Return the (x, y) coordinate for the center point of the cell that contains the specified text.  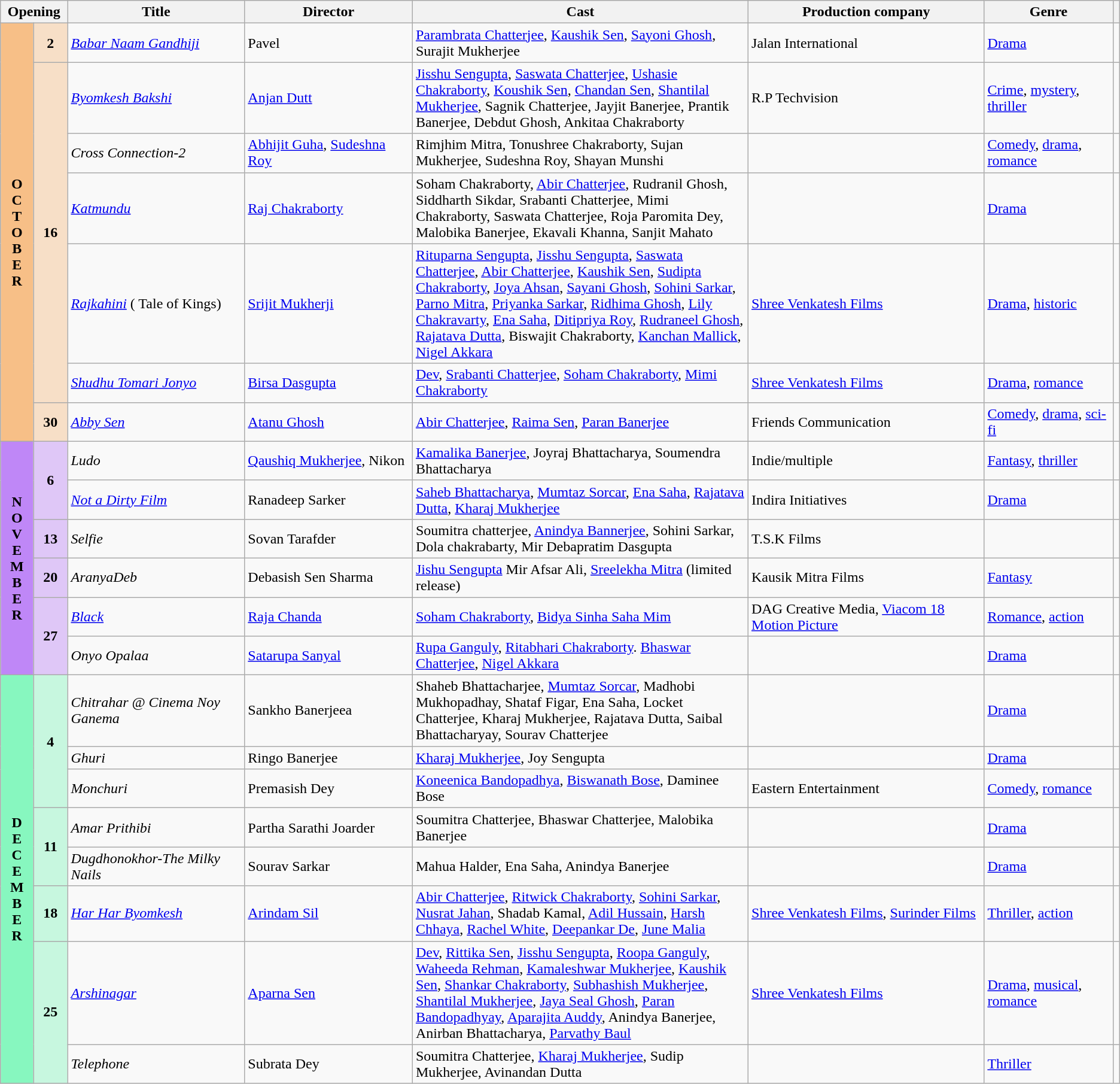
Ringo Banerjee (329, 758)
Monchuri (156, 789)
Rajkahini ( Tale of Kings) (156, 303)
Title (156, 12)
Selfie (156, 539)
18 (50, 913)
DECEMBER (17, 879)
Abir Chatterjee, Ritwick Chakraborty, Sohini Sarkar, Nusrat Jahan, Shadab Kamal, Adil Hussain, Harsh Chhaya, Rachel White, Deepankar De, June Malia (580, 913)
Comedy, drama, romance (1048, 153)
T.S.K Films (866, 539)
Indie/multiple (866, 461)
Atanu Ghosh (329, 421)
Jalan International (866, 43)
Production company (866, 12)
Drama, historic (1048, 303)
25 (50, 1012)
Director (329, 12)
Kharaj Mukherjee, Joy Sengupta (580, 758)
Saheb Bhattacharya, Mumtaz Sorcar, Ena Saha, Rajatava Dutta, Kharaj Mukherjee (580, 499)
Soumitra Chatterjee, Kharaj Mukherjee, Sudip Mukherjee, Avinandan Dutta (580, 1064)
Cast (580, 12)
Har Har Byomkesh (156, 913)
Amar Prithibi (156, 827)
30 (50, 421)
Mahua Halder, Ena Saha, Anindya Banerjee (580, 867)
Kamalika Banerjee, Joyraj Bhattacharya, Soumendra Bhattacharya (580, 461)
Indira Initiatives (866, 499)
Fantasy, thriller (1048, 461)
Byomkesh Bakshi (156, 98)
Debasish Sen Sharma (329, 577)
Premasish Dey (329, 789)
Koneenica Bandopadhya, Biswanath Bose, Daminee Bose (580, 789)
Comedy, romance (1048, 789)
Romance, action (1048, 617)
Black (156, 617)
27 (50, 636)
Abhijit Guha, Sudeshna Roy (329, 153)
Ludo (156, 461)
Aparna Sen (329, 992)
Arshinagar (156, 992)
Abir Chatterjee, Raima Sen, Paran Banerjee (580, 421)
Friends Communication (866, 421)
Ranadeep Sarker (329, 499)
Kausik Mitra Films (866, 577)
Sovan Tarafder (329, 539)
11 (50, 847)
Not a Dirty Film (156, 499)
Babar Naam Gandhiji (156, 43)
Soumitra Chatterjee, Bhaswar Chatterjee, Malobika Banerjee (580, 827)
Chitrahar @ Cinema Noy Ganema (156, 711)
Rimjhim Mitra, Tonushree Chakraborty, Sujan Mukherjee, Sudeshna Roy, Shayan Munshi (580, 153)
Drama, romance (1048, 383)
2 (50, 43)
Katmundu (156, 208)
Jishu Sengupta Mir Afsar Ali, Sreelekha Mitra (limited release) (580, 577)
Arindam Sil (329, 913)
R.P Techvision (866, 98)
Onyo Opalaa (156, 656)
OCTOBER (17, 232)
Dev, Srabanti Chatterjee, Soham Chakraborty, Mimi Chakraborty (580, 383)
DAG Creative Media, Viacom 18 Motion Picture (866, 617)
Soham Chakraborty, Bidya Sinha Saha Mim (580, 617)
Cross Connection-2 (156, 153)
NOVEMBER (17, 558)
20 (50, 577)
Shudhu Tomari Jonyo (156, 383)
Birsa Dasgupta (329, 383)
Sourav Sarkar (329, 867)
Abby Sen (156, 421)
Rupa Ganguly, Ritabhari Chakraborty. Bhaswar Chatterjee, Nigel Akkara (580, 656)
AranyaDeb (156, 577)
Anjan Dutt (329, 98)
Crime, mystery, thriller (1048, 98)
Eastern Entertainment (866, 789)
Raj Chakraborty (329, 208)
Opening (34, 12)
Pavel (329, 43)
16 (50, 232)
Parambrata Chatterjee, Kaushik Sen, Sayoni Ghosh, Surajit Mukherjee (580, 43)
13 (50, 539)
Dugdhonokhor-The Milky Nails (156, 867)
4 (50, 742)
Comedy, drama, sci-fi (1048, 421)
Shree Venkatesh Films, Surinder Films (866, 913)
Genre (1048, 12)
Ghuri (156, 758)
Sankho Banerjeea (329, 711)
Soumitra chatterjee, Anindya Bannerjee, Sohini Sarkar, Dola chakrabarty, Mir Debapratim Dasgupta (580, 539)
Thriller, action (1048, 913)
Fantasy (1048, 577)
Thriller (1048, 1064)
Srijit Mukherji (329, 303)
Partha Sarathi Joarder (329, 827)
Subrata Dey (329, 1064)
Drama, musical, romance (1048, 992)
Telephone (156, 1064)
Satarupa Sanyal (329, 656)
Raja Chanda (329, 617)
Qaushiq Mukherjee, Nikon (329, 461)
6 (50, 480)
